For the text-containing cell, return its midpoint in [X, Y] coordinate format. 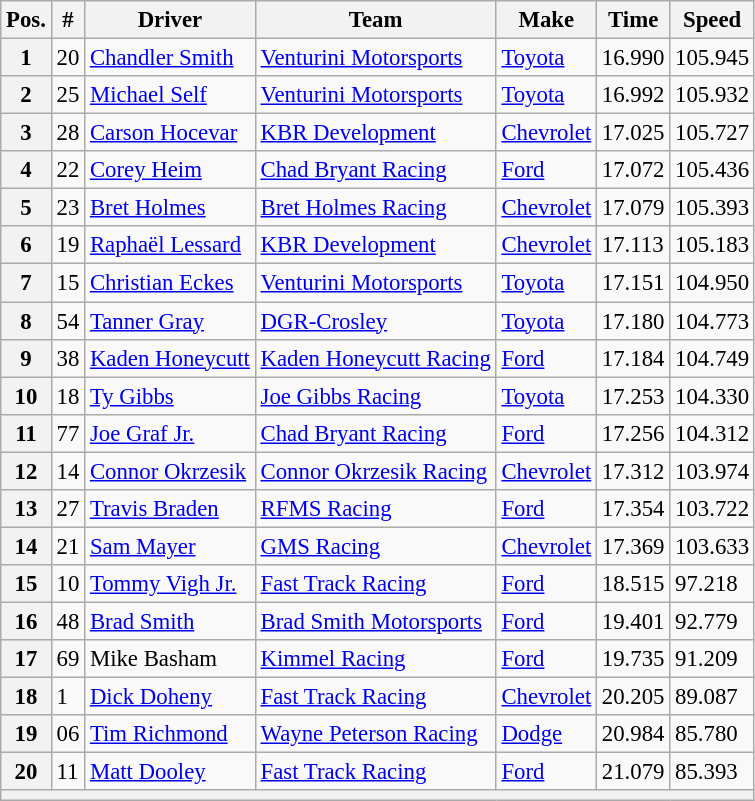
4 [26, 170]
Chandler Smith [170, 58]
Mike Basham [170, 659]
104.312 [712, 433]
Brad Smith [170, 621]
Michael Self [170, 95]
17.113 [634, 245]
8 [26, 321]
17.079 [634, 208]
17.253 [634, 396]
Time [634, 20]
27 [68, 509]
Sam Mayer [170, 546]
Kaden Honeycutt [170, 358]
17.312 [634, 471]
Christian Eckes [170, 283]
19.401 [634, 621]
105.727 [712, 133]
17.025 [634, 133]
Bret Holmes [170, 208]
17.256 [634, 433]
105.932 [712, 95]
16 [26, 621]
18.515 [634, 584]
97.218 [712, 584]
103.722 [712, 509]
13 [26, 509]
17.151 [634, 283]
17.184 [634, 358]
91.209 [712, 659]
Tanner Gray [170, 321]
GMS Racing [376, 546]
# [68, 20]
105.393 [712, 208]
25 [68, 95]
12 [26, 471]
104.330 [712, 396]
17.180 [634, 321]
69 [68, 659]
48 [68, 621]
3 [26, 133]
Raphaël Lessard [170, 245]
Speed [712, 20]
Joe Graf Jr. [170, 433]
17.369 [634, 546]
20.984 [634, 734]
103.633 [712, 546]
7 [26, 283]
RFMS Racing [376, 509]
Kaden Honeycutt Racing [376, 358]
Driver [170, 20]
Make [546, 20]
Team [376, 20]
Matt Dooley [170, 772]
5 [26, 208]
85.780 [712, 734]
77 [68, 433]
Connor Okrzesik Racing [376, 471]
Brad Smith Motorsports [376, 621]
19.735 [634, 659]
Tim Richmond [170, 734]
Corey Heim [170, 170]
105.183 [712, 245]
16.990 [634, 58]
06 [68, 734]
85.393 [712, 772]
20.205 [634, 697]
105.945 [712, 58]
38 [68, 358]
9 [26, 358]
17 [26, 659]
92.779 [712, 621]
16.992 [634, 95]
Ty Gibbs [170, 396]
105.436 [712, 170]
54 [68, 321]
89.087 [712, 697]
6 [26, 245]
Bret Holmes Racing [376, 208]
21 [68, 546]
22 [68, 170]
21.079 [634, 772]
Wayne Peterson Racing [376, 734]
17.072 [634, 170]
Joe Gibbs Racing [376, 396]
Dodge [546, 734]
104.950 [712, 283]
Connor Okrzesik [170, 471]
2 [26, 95]
17.354 [634, 509]
104.749 [712, 358]
Tommy Vigh Jr. [170, 584]
Dick Doheny [170, 697]
104.773 [712, 321]
DGR-Crosley [376, 321]
103.974 [712, 471]
Carson Hocevar [170, 133]
Kimmel Racing [376, 659]
Travis Braden [170, 509]
Pos. [26, 20]
23 [68, 208]
28 [68, 133]
